Return (X, Y) of the center of cell containing provided text 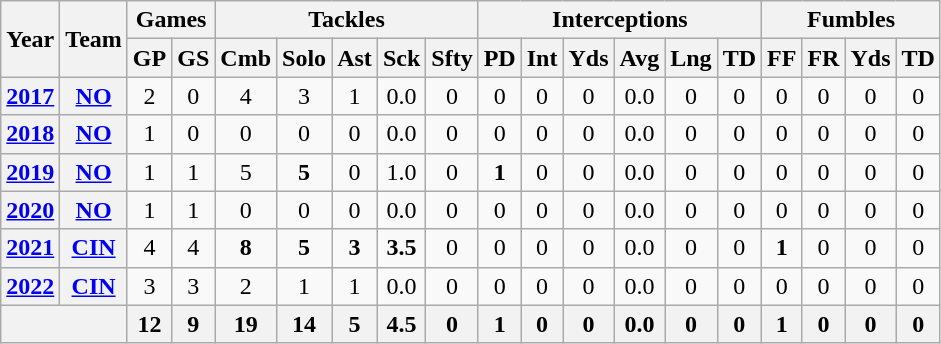
GP (149, 58)
9 (194, 324)
Sfty (452, 58)
Sck (401, 58)
Ast (355, 58)
2020 (30, 210)
Cmb (246, 58)
GS (194, 58)
Tackles (346, 20)
8 (246, 248)
19 (246, 324)
Avg (640, 58)
2018 (30, 134)
Lng (691, 58)
Fumbles (852, 20)
4.5 (401, 324)
Year (30, 39)
2019 (30, 172)
2021 (30, 248)
2022 (30, 286)
Team (94, 39)
3.5 (401, 248)
Interceptions (620, 20)
14 (304, 324)
FR (824, 58)
Int (542, 58)
2017 (30, 96)
Games (170, 20)
12 (149, 324)
Solo (304, 58)
PD (500, 58)
FF (782, 58)
1.0 (401, 172)
